Pinpoint the cell where the given text exists, returning its [X, Y] midpoint coordinate. 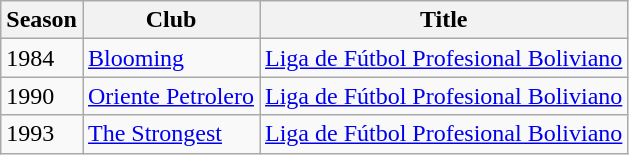
1984 [42, 58]
Season [42, 20]
Club [170, 20]
Blooming [170, 58]
1990 [42, 96]
1993 [42, 134]
Oriente Petrolero [170, 96]
Title [444, 20]
The Strongest [170, 134]
